From the cell containing the given text, extract its center point as (X, Y) coordinate. 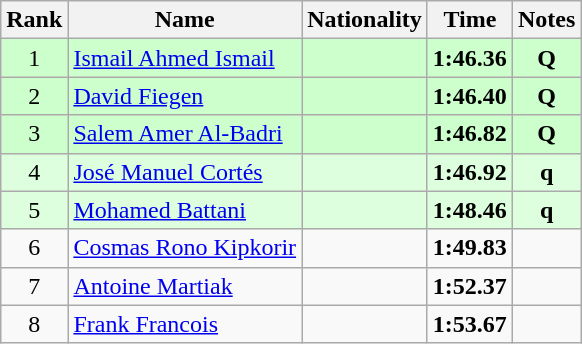
8 (34, 324)
4 (34, 172)
1:46.40 (470, 96)
1:46.82 (470, 134)
1:46.92 (470, 172)
1:48.46 (470, 210)
6 (34, 248)
Nationality (365, 20)
1:53.67 (470, 324)
Notes (546, 20)
Mohamed Battani (185, 210)
Cosmas Rono Kipkorir (185, 248)
David Fiegen (185, 96)
1 (34, 58)
Salem Amer Al-Badri (185, 134)
Ismail Ahmed Ismail (185, 58)
2 (34, 96)
Rank (34, 20)
5 (34, 210)
1:49.83 (470, 248)
7 (34, 286)
Frank Francois (185, 324)
1:52.37 (470, 286)
Antoine Martiak (185, 286)
3 (34, 134)
1:46.36 (470, 58)
Name (185, 20)
José Manuel Cortés (185, 172)
Time (470, 20)
